Search for the cell housing the specified text and yield its (x, y) center coordinate. 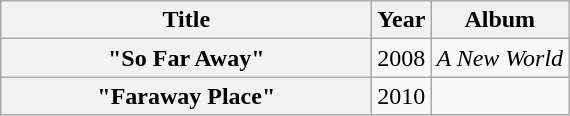
Title (186, 20)
"So Far Away" (186, 58)
"Faraway Place" (186, 96)
2008 (402, 58)
A New World (500, 58)
2010 (402, 96)
Album (500, 20)
Year (402, 20)
